From the cell containing the given text, extract its center point as [x, y] coordinate. 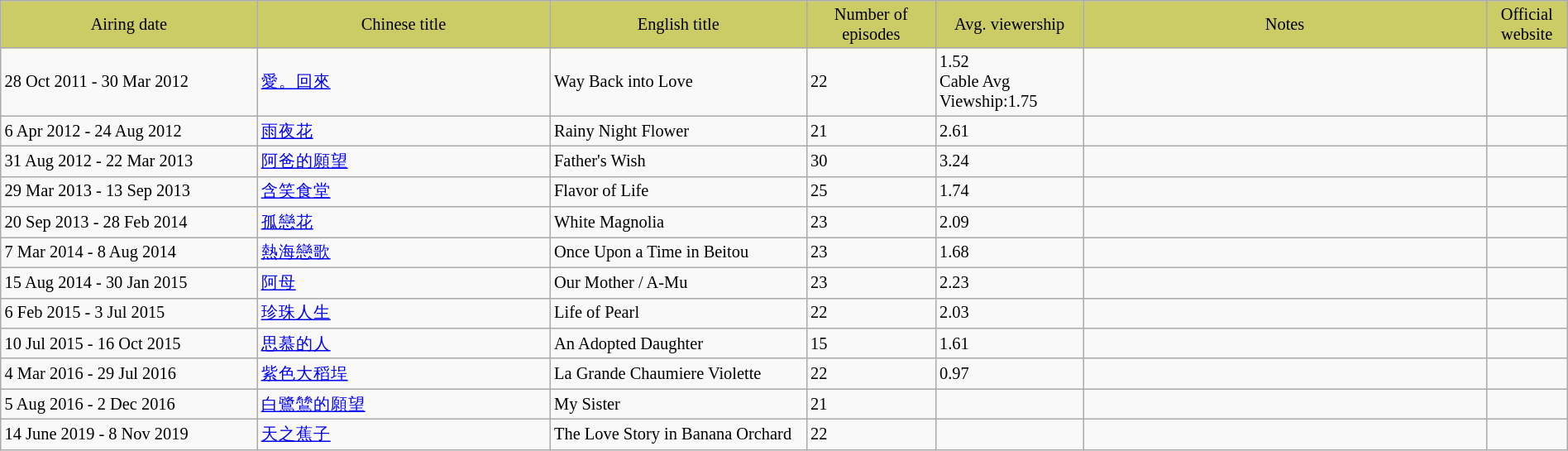
An Adopted Daughter [678, 343]
5 Aug 2016 - 2 Dec 2016 [129, 404]
Rainy Night Flower [678, 131]
2.09 [1009, 222]
White Magnolia [678, 222]
Once Upon a Time in Beitou [678, 252]
1.52 Cable Avg Viewship:1.75 [1009, 82]
28 Oct 2011 - 30 Mar 2012 [129, 82]
思慕的人 [404, 343]
熱海戀歌 [404, 252]
31 Aug 2012 - 22 Mar 2013 [129, 161]
白鷺鷥的願望 [404, 404]
1.74 [1009, 192]
2.61 [1009, 131]
Chinese title [404, 24]
天之蕉子 [404, 434]
Life of Pearl [678, 313]
1.68 [1009, 252]
Flavor of Life [678, 192]
30 [871, 161]
Airing date [129, 24]
紫色大稻埕 [404, 374]
6 Apr 2012 - 24 Aug 2012 [129, 131]
孤戀花 [404, 222]
阿母 [404, 283]
15 [871, 343]
1.61 [1009, 343]
雨夜花 [404, 131]
Notes [1285, 24]
29 Mar 2013 - 13 Sep 2013 [129, 192]
4 Mar 2016 - 29 Jul 2016 [129, 374]
Avg. viewership [1009, 24]
10 Jul 2015 - 16 Oct 2015 [129, 343]
含笑食堂 [404, 192]
My Sister [678, 404]
2.03 [1009, 313]
3.24 [1009, 161]
Father's Wish [678, 161]
珍珠人生 [404, 313]
Number of episodes [871, 24]
愛。回來 [404, 82]
14 June 2019 - 8 Nov 2019 [129, 434]
Official website [1527, 24]
7 Mar 2014 - 8 Aug 2014 [129, 252]
Way Back into Love [678, 82]
阿爸的願望 [404, 161]
6 Feb 2015 - 3 Jul 2015 [129, 313]
2.23 [1009, 283]
25 [871, 192]
English title [678, 24]
Our Mother / A-Mu [678, 283]
15 Aug 2014 - 30 Jan 2015 [129, 283]
20 Sep 2013 - 28 Feb 2014 [129, 222]
0.97 [1009, 374]
The Love Story in Banana Orchard [678, 434]
La Grande Chaumiere Violette [678, 374]
